Extract the (x, y) coordinate from the center of the cell holding the provided text.  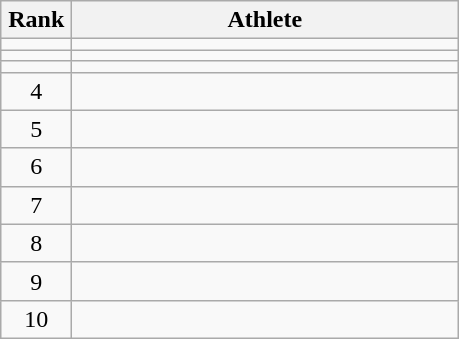
5 (36, 129)
10 (36, 319)
Rank (36, 20)
8 (36, 243)
7 (36, 205)
6 (36, 167)
9 (36, 281)
Athlete (265, 20)
4 (36, 91)
